Scan for the cell matching the given text and deliver its [X, Y] coordinate at center. 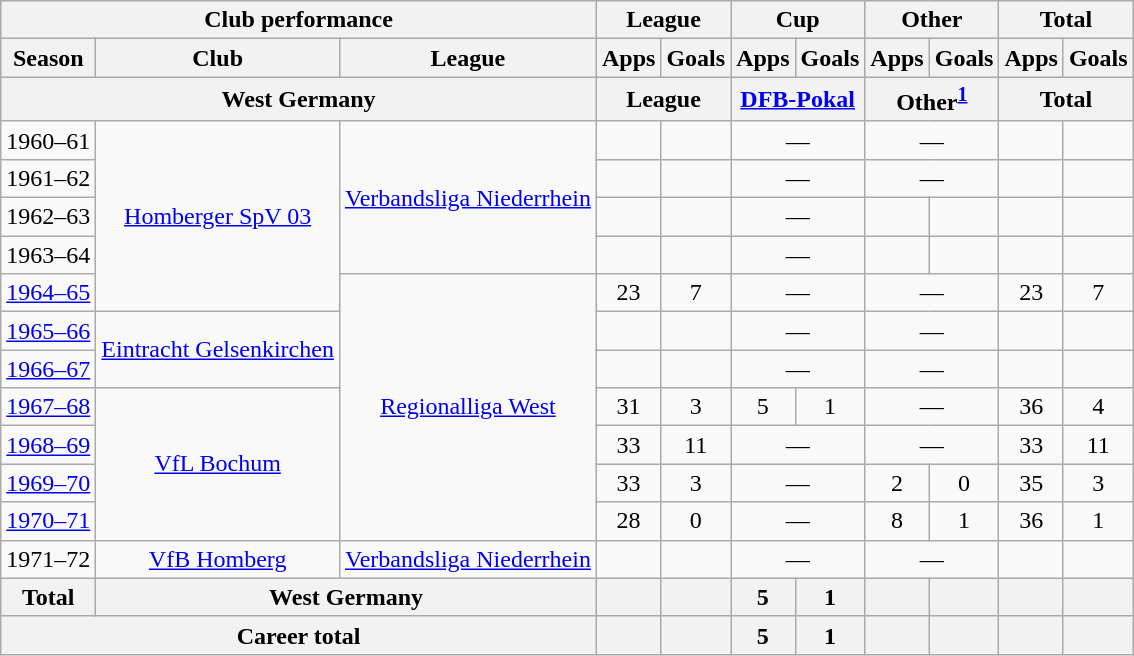
Other1 [932, 100]
4 [1098, 407]
1967–68 [48, 407]
VfB Homberg [218, 559]
1964–65 [48, 293]
2 [897, 483]
1961–62 [48, 178]
Cup [798, 20]
1970–71 [48, 521]
1968–69 [48, 445]
Regionalliga West [468, 407]
1963–64 [48, 255]
Club [218, 58]
1960–61 [48, 140]
Homberger SpV 03 [218, 216]
Career total [299, 635]
1966–67 [48, 369]
1971–72 [48, 559]
Other [932, 20]
1965–66 [48, 331]
DFB-Pokal [798, 100]
35 [1031, 483]
1962–63 [48, 217]
28 [628, 521]
8 [897, 521]
Season [48, 58]
31 [628, 407]
Club performance [299, 20]
Eintracht Gelsenkirchen [218, 350]
VfL Bochum [218, 464]
1969–70 [48, 483]
